Locate the cell with the specified text and output its (X, Y) center coordinate. 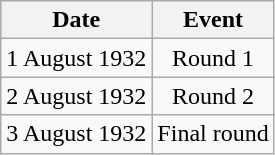
Final round (213, 134)
Round 2 (213, 96)
3 August 1932 (76, 134)
2 August 1932 (76, 96)
Date (76, 20)
Event (213, 20)
Round 1 (213, 58)
1 August 1932 (76, 58)
